Capture the cell that displays the provided text and extract its [x, y] central coordinate. 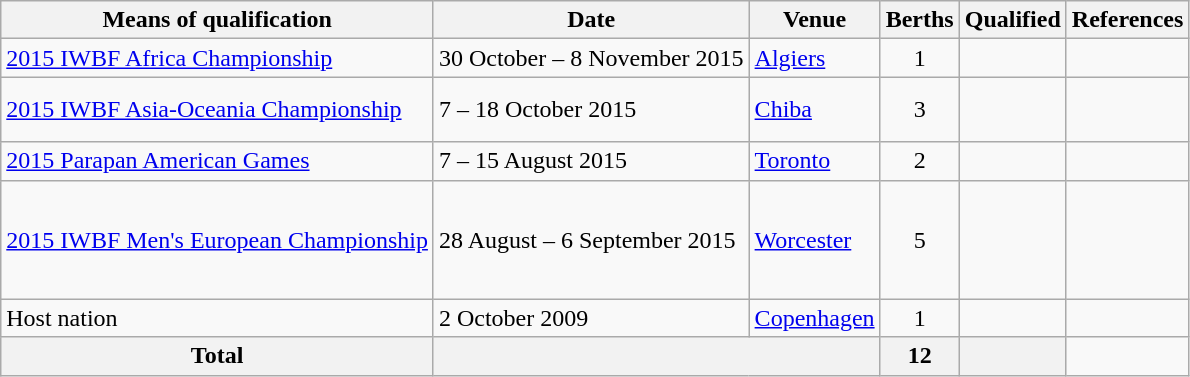
2015 IWBF Asia-Oceania Championship [218, 110]
12 [920, 356]
30 October – 8 November 2015 [591, 58]
Chiba [814, 110]
Venue [814, 20]
2015 IWBF Men's European Championship [218, 240]
References [1128, 20]
2 October 2009 [591, 318]
7 – 15 August 2015 [591, 161]
Date [591, 20]
Qualified [1012, 20]
Host nation [218, 318]
2015 Parapan American Games [218, 161]
Berths [920, 20]
Means of qualification [218, 20]
7 – 18 October 2015 [591, 110]
3 [920, 110]
Total [218, 356]
28 August – 6 September 2015 [591, 240]
5 [920, 240]
2 [920, 161]
Toronto [814, 161]
2015 IWBF Africa Championship [218, 58]
Algiers [814, 58]
Copenhagen [814, 318]
Worcester [814, 240]
